Output the (X, Y) coordinate of the center of the cell containing the given text.  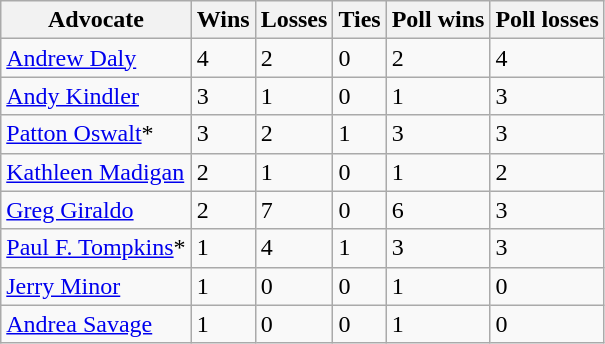
Andy Kindler (96, 96)
Greg Giraldo (96, 210)
7 (294, 210)
Wins (223, 20)
Patton Oswalt* (96, 134)
Andrew Daly (96, 58)
Jerry Minor (96, 286)
Advocate (96, 20)
Ties (360, 20)
Paul F. Tompkins* (96, 248)
Poll wins (438, 20)
Kathleen Madigan (96, 172)
Poll losses (547, 20)
Andrea Savage (96, 324)
6 (438, 210)
Losses (294, 20)
